Return the [x, y] coordinate for the center point of the cell that contains the specified text.  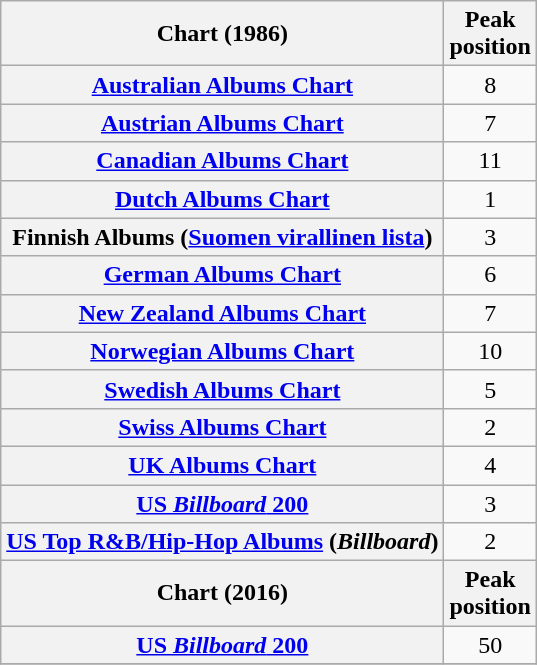
5 [490, 389]
Australian Albums Chart [222, 85]
50 [490, 645]
10 [490, 351]
UK Albums Chart [222, 465]
Peakposition [490, 594]
1 [490, 199]
German Albums Chart [222, 275]
Finnish Albums (Suomen virallinen lista) [222, 237]
6 [490, 275]
Austrian Albums Chart [222, 123]
Chart (1986) [222, 34]
Swedish Albums Chart [222, 389]
4 [490, 465]
Swiss Albums Chart [222, 427]
New Zealand Albums Chart [222, 313]
Canadian Albums Chart [222, 161]
Peak position [490, 34]
Norwegian Albums Chart [222, 351]
Dutch Albums Chart [222, 199]
US Top R&B/Hip-Hop Albums (Billboard) [222, 542]
11 [490, 161]
8 [490, 85]
Chart (2016) [222, 594]
